Extract the (x, y) coordinate from the center of the cell holding the provided text.  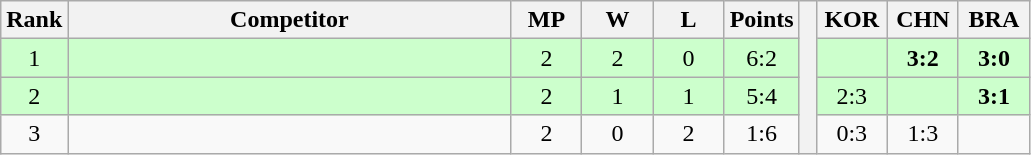
2:3 (852, 96)
Rank (34, 20)
3:0 (994, 58)
Points (762, 20)
0:3 (852, 134)
CHN (922, 20)
W (618, 20)
BRA (994, 20)
5:4 (762, 96)
3:1 (994, 96)
1:6 (762, 134)
Competitor (290, 20)
L (688, 20)
MP (546, 20)
3:2 (922, 58)
3 (34, 134)
6:2 (762, 58)
1:3 (922, 134)
KOR (852, 20)
